Return the [x, y] coordinate for the center point of the cell that contains the specified text.  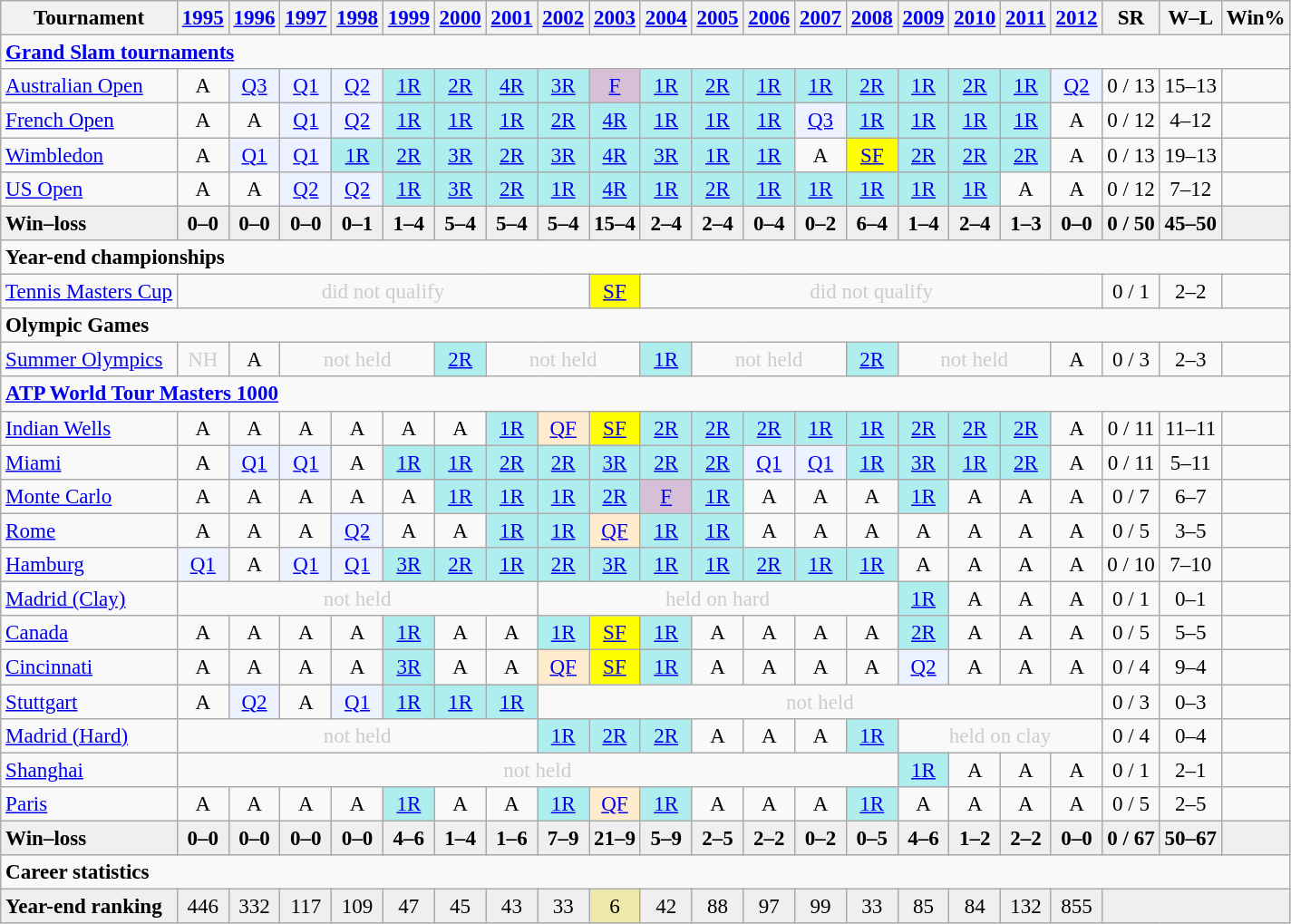
held on hard [718, 599]
1997 [306, 18]
19–13 [1190, 155]
43 [511, 907]
Year-end championships [645, 258]
Tournament [89, 18]
2006 [769, 18]
ATP World Tour Masters 1000 [645, 394]
1995 [203, 18]
2–3 [1190, 360]
Madrid (Hard) [89, 736]
3–5 [1190, 530]
Win% [1256, 18]
Summer Olympics [89, 360]
132 [1026, 907]
Rome [89, 530]
6–4 [872, 223]
99 [821, 907]
7–12 [1190, 190]
0–5 [872, 839]
US Open [89, 190]
2002 [564, 18]
Paris [89, 804]
Wimbledon [89, 155]
Monte Carlo [89, 497]
15–4 [615, 223]
2007 [821, 18]
Grand Slam tournaments [645, 53]
6–7 [1190, 497]
42 [665, 907]
2012 [1077, 18]
97 [769, 907]
Olympic Games [645, 326]
1996 [254, 18]
109 [357, 907]
2001 [511, 18]
2005 [718, 18]
15–13 [1190, 86]
Tennis Masters Cup [89, 292]
85 [923, 907]
47 [408, 907]
2004 [665, 18]
Miami [89, 462]
88 [718, 907]
446 [203, 907]
NH [203, 360]
5–9 [665, 839]
6 [615, 907]
4–12 [1190, 121]
1–3 [1026, 223]
Indian Wells [89, 428]
50–67 [1190, 839]
2009 [923, 18]
5–5 [1190, 633]
0–3 [1190, 702]
45 [461, 907]
5–11 [1190, 462]
7–10 [1190, 565]
1–2 [976, 839]
2011 [1026, 18]
SR [1131, 18]
45–50 [1190, 223]
855 [1077, 907]
7–9 [564, 839]
1998 [357, 18]
Australian Open [89, 86]
1–6 [511, 839]
11–11 [1190, 428]
84 [976, 907]
0 / 7 [1131, 497]
0 / 67 [1131, 839]
Stuttgart [89, 702]
9–4 [1190, 667]
W–L [1190, 18]
117 [306, 907]
2000 [461, 18]
Canada [89, 633]
2010 [976, 18]
0 / 50 [1131, 223]
2–1 [1190, 770]
1999 [408, 18]
2003 [615, 18]
French Open [89, 121]
Career statistics [645, 872]
Shanghai [89, 770]
Cincinnati [89, 667]
held on clay [1000, 736]
Year-end ranking [89, 907]
0 / 10 [1131, 565]
Hamburg [89, 565]
2008 [872, 18]
Madrid (Clay) [89, 599]
21–9 [615, 839]
332 [254, 907]
